Output the [X, Y] coordinate of the center of the cell containing the given text.  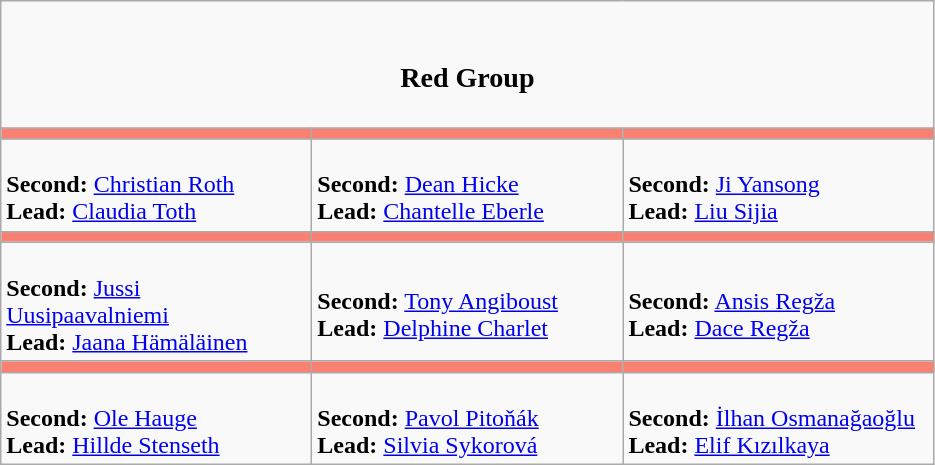
Second: Dean Hicke Lead: Chantelle Eberle [468, 185]
Second: Ole Hauge Lead: Hillde Stenseth [156, 418]
Second: Jussi Uusipaavalniemi Lead: Jaana Hämäläinen [156, 302]
Second: İlhan Osmanağaoğlu Lead: Elif Kızılkaya [778, 418]
Second: Tony Angiboust Lead: Delphine Charlet [468, 302]
Second: Ji Yansong Lead: Liu Sijia [778, 185]
Second: Christian Roth Lead: Claudia Toth [156, 185]
Second: Ansis Regža Lead: Dace Regža [778, 302]
Red Group [468, 64]
Second: Pavol Pitoňák Lead: Silvia Sykorová [468, 418]
